Provide the (X, Y) coordinate of the cell's center where the given text is located.  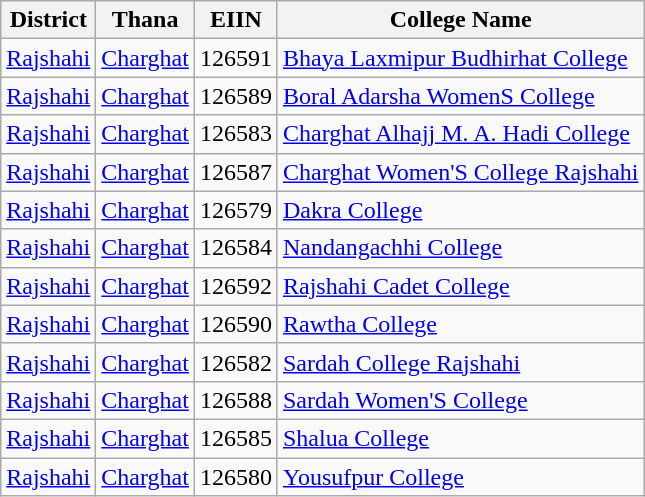
Dakra College (460, 210)
Sardah Women'S College (460, 400)
Rawtha College (460, 324)
Sardah College Rajshahi (460, 362)
Shalua College (460, 438)
126588 (236, 400)
College Name (460, 20)
126584 (236, 248)
126587 (236, 172)
126583 (236, 134)
Nandangachhi College (460, 248)
126591 (236, 58)
Charghat Women'S College Rajshahi (460, 172)
126590 (236, 324)
Yousufpur College (460, 477)
126589 (236, 96)
Boral Adarsha WomenS College (460, 96)
126592 (236, 286)
District (48, 20)
126585 (236, 438)
Thana (146, 20)
126580 (236, 477)
Charghat Alhajj M. A. Hadi College (460, 134)
Rajshahi Cadet College (460, 286)
Bhaya Laxmipur Budhirhat College (460, 58)
126579 (236, 210)
126582 (236, 362)
EIIN (236, 20)
